Determine the (X, Y) coordinate at the center of the cell enclosing the given text.  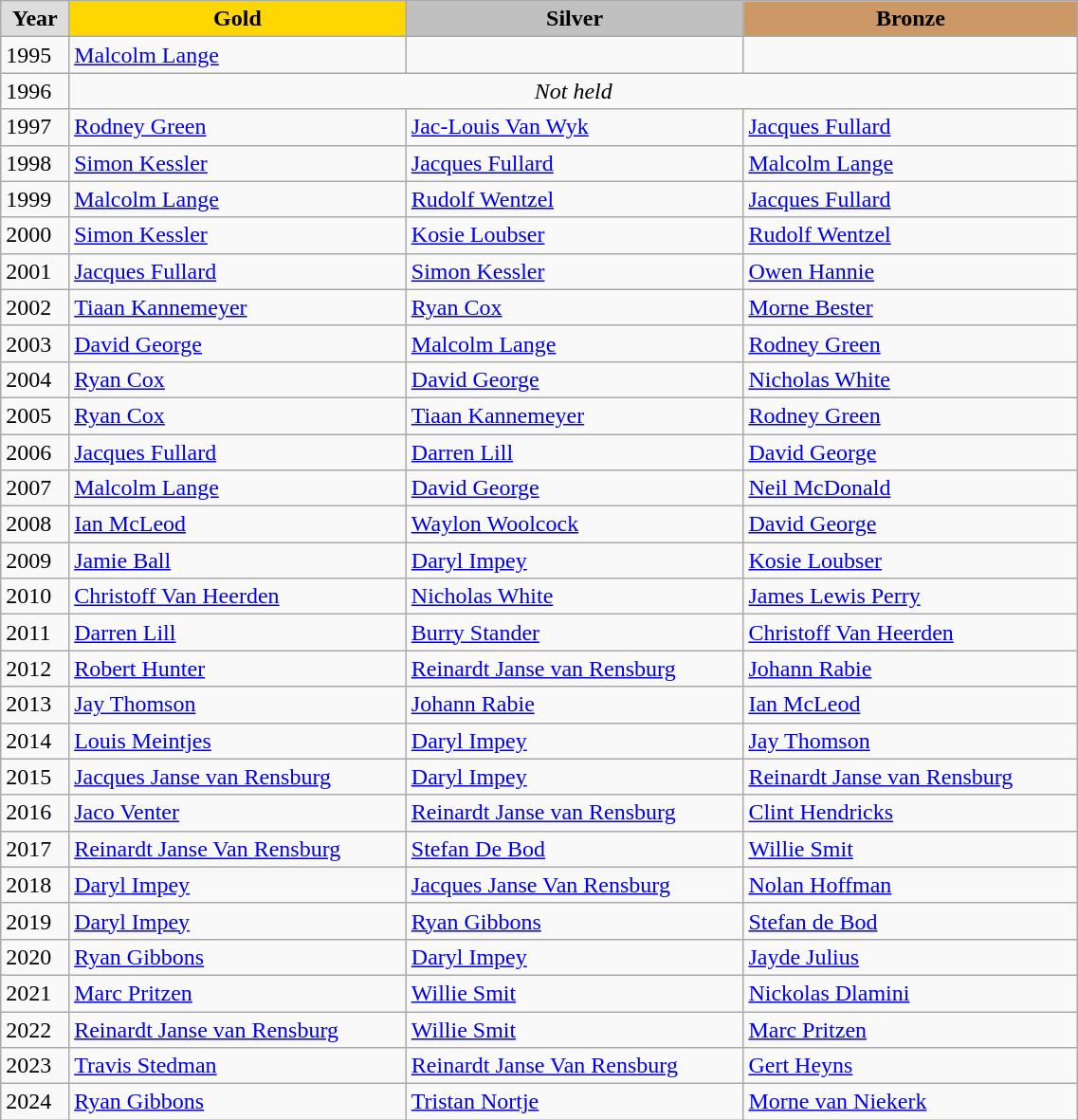
Nickolas Dlamini (910, 993)
Year (35, 19)
2003 (35, 343)
2008 (35, 524)
Waylon Woolcock (575, 524)
2005 (35, 415)
Clint Hendricks (910, 813)
2009 (35, 560)
2020 (35, 957)
Tristan Nortje (575, 1102)
Jacques Janse van Rensburg (238, 777)
2015 (35, 777)
Silver (575, 19)
Not held (574, 91)
2012 (35, 669)
1999 (35, 199)
Jac-Louis Van Wyk (575, 127)
Bronze (910, 19)
Gold (238, 19)
2017 (35, 849)
2000 (35, 235)
Stefan De Bod (575, 849)
Morne Bester (910, 307)
2019 (35, 921)
Stefan de Bod (910, 921)
Burry Stander (575, 633)
2018 (35, 885)
Jayde Julius (910, 957)
2006 (35, 452)
2022 (35, 1029)
2010 (35, 597)
2016 (35, 813)
1996 (35, 91)
2002 (35, 307)
2013 (35, 705)
Louis Meintjes (238, 741)
2024 (35, 1102)
Jamie Ball (238, 560)
Robert Hunter (238, 669)
2011 (35, 633)
2023 (35, 1066)
2001 (35, 271)
Neil McDonald (910, 488)
2014 (35, 741)
Jacques Janse Van Rensburg (575, 885)
1998 (35, 163)
Owen Hannie (910, 271)
Morne van Niekerk (910, 1102)
2007 (35, 488)
2021 (35, 993)
Gert Heyns (910, 1066)
James Lewis Perry (910, 597)
Jaco Venter (238, 813)
Nolan Hoffman (910, 885)
2004 (35, 379)
1995 (35, 55)
Travis Stedman (238, 1066)
1997 (35, 127)
